Pinpoint the cell where the given text exists, returning its (X, Y) midpoint coordinate. 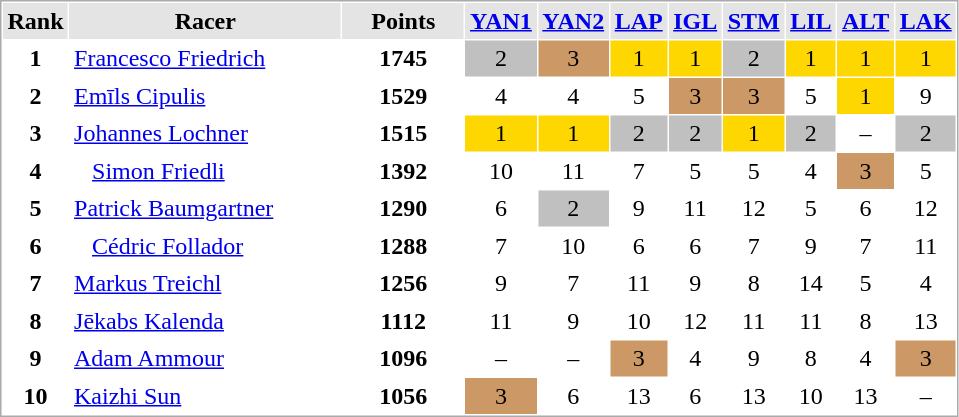
1288 (404, 246)
1529 (404, 96)
1745 (404, 58)
YAN1 (502, 21)
LAP (638, 21)
IGL (696, 21)
LAK (926, 21)
1392 (404, 171)
Racer (206, 21)
Jēkabs Kalenda (206, 321)
14 (811, 284)
Rank (36, 21)
Points (404, 21)
YAN2 (574, 21)
LIL (811, 21)
Adam Ammour (206, 358)
1112 (404, 321)
STM (754, 21)
1256 (404, 284)
Simon Friedli (206, 171)
Johannes Lochner (206, 134)
Kaizhi Sun (206, 396)
Emīls Cipulis (206, 96)
Francesco Friedrich (206, 58)
1515 (404, 134)
ALT (866, 21)
Patrick Baumgartner (206, 208)
Cédric Follador (206, 246)
1290 (404, 208)
1056 (404, 396)
Markus Treichl (206, 284)
1096 (404, 358)
